Determine the [X, Y] coordinate at the center of the cell enclosing the given text.  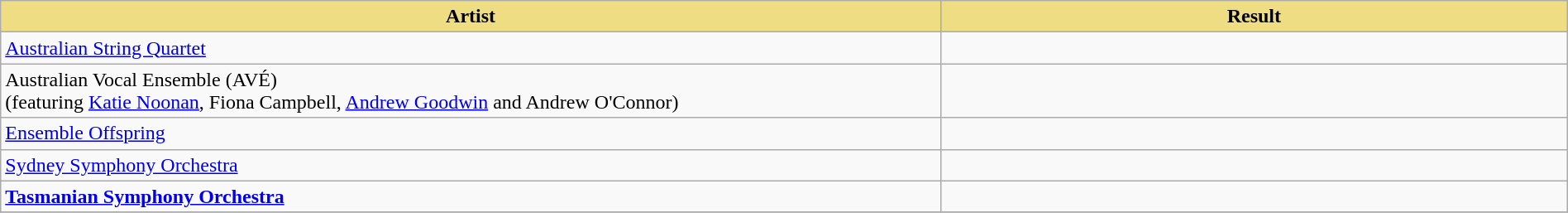
Result [1254, 17]
Ensemble Offspring [471, 133]
Artist [471, 17]
Australian Vocal Ensemble (AVÉ)(featuring Katie Noonan, Fiona Campbell, Andrew Goodwin and Andrew O'Connor) [471, 91]
Australian String Quartet [471, 48]
Sydney Symphony Orchestra [471, 165]
Tasmanian Symphony Orchestra [471, 196]
